Search for the cell housing the specified text and yield its [x, y] center coordinate. 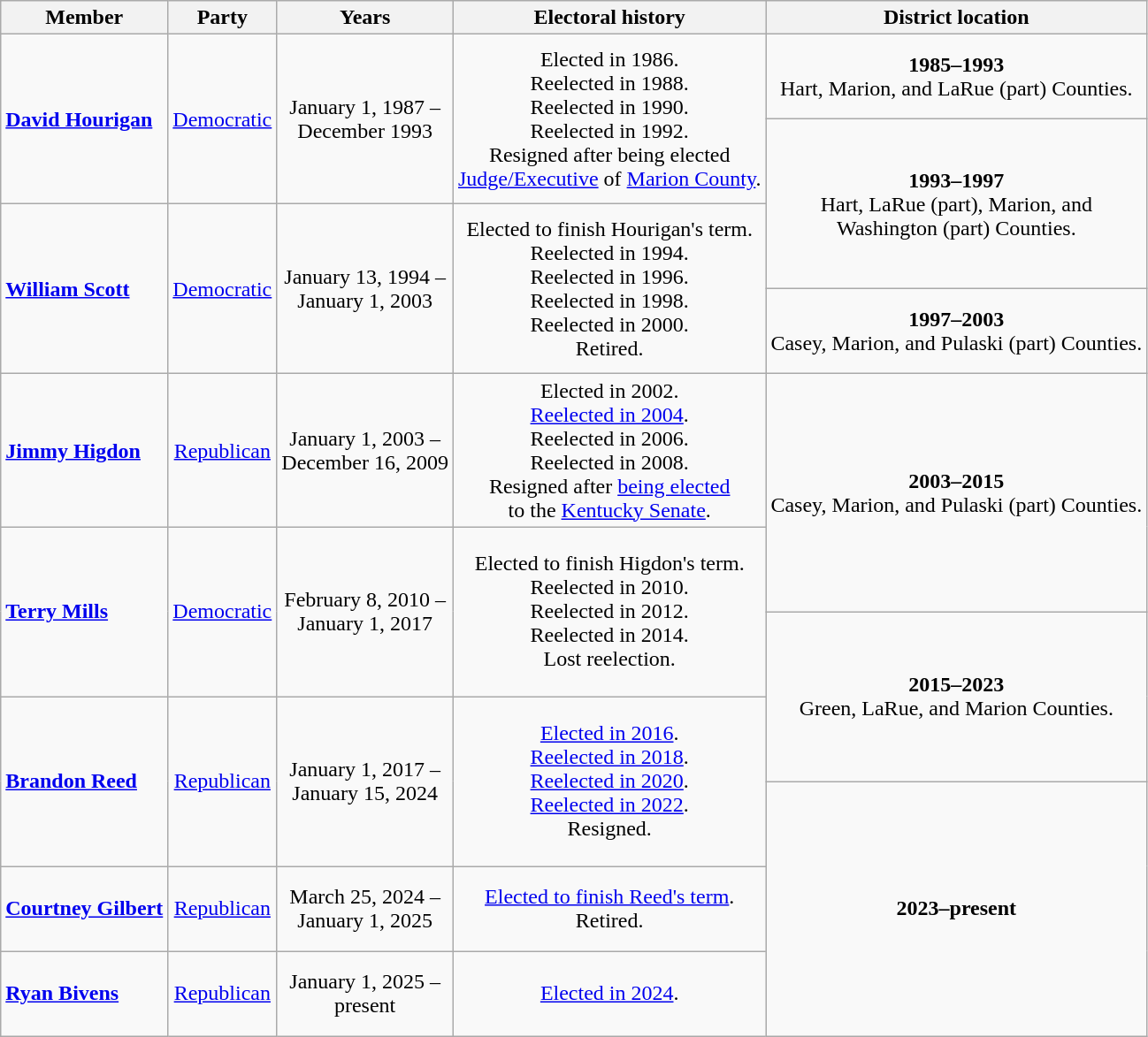
2003–2015Casey, Marion, and Pulaski (part) Counties. [957, 493]
January 1, 1987 –December 1993 [365, 119]
Years [365, 18]
Elected to finish Hourigan's term.Reelected in 1994.Reelected in 1996.Reelected in 1998.Reelected in 2000.Retired. [608, 289]
Elected in 2024. [608, 994]
William Scott [85, 289]
January 1, 2003 –December 16, 2009 [365, 451]
February 8, 2010 –January 1, 2017 [365, 612]
Courtney Gilbert [85, 909]
Elected in 1986.Reelected in 1988.Reelected in 1990.Reelected in 1992.Resigned after being electedJudge/Executive of Marion County. [608, 119]
David Hourigan [85, 119]
Elected in 2016.Reelected in 2018.Reelected in 2020.Reelected in 2022.Resigned. [608, 782]
District location [957, 18]
March 25, 2024 –January 1, 2025 [365, 909]
January 13, 1994 –January 1, 2003 [365, 289]
Elected to finish Reed's term.Retired. [608, 909]
Ryan Bivens [85, 994]
2015–2023Green, LaRue, and Marion Counties. [957, 697]
1985–1993Hart, Marion, and LaRue (part) Counties. [957, 77]
Electoral history [608, 18]
Member [85, 18]
Elected to finish Higdon's term.Reelected in 2010.Reelected in 2012.Reelected in 2014.Lost reelection. [608, 612]
2023–present [957, 909]
Terry Mills [85, 612]
January 1, 2025 –present [365, 994]
Jimmy Higdon [85, 451]
Elected in 2002.Reelected in 2004.Reelected in 2006.Reelected in 2008.Resigned after being electedto the Kentucky Senate. [608, 451]
1993–1997Hart, LaRue (part), Marion, andWashington (part) Counties. [957, 204]
Party [223, 18]
Brandon Reed [85, 782]
January 1, 2017 –January 15, 2024 [365, 782]
1997–2003Casey, Marion, and Pulaski (part) Counties. [957, 332]
